Determine the (X, Y) coordinate at the center of the cell enclosing the given text.  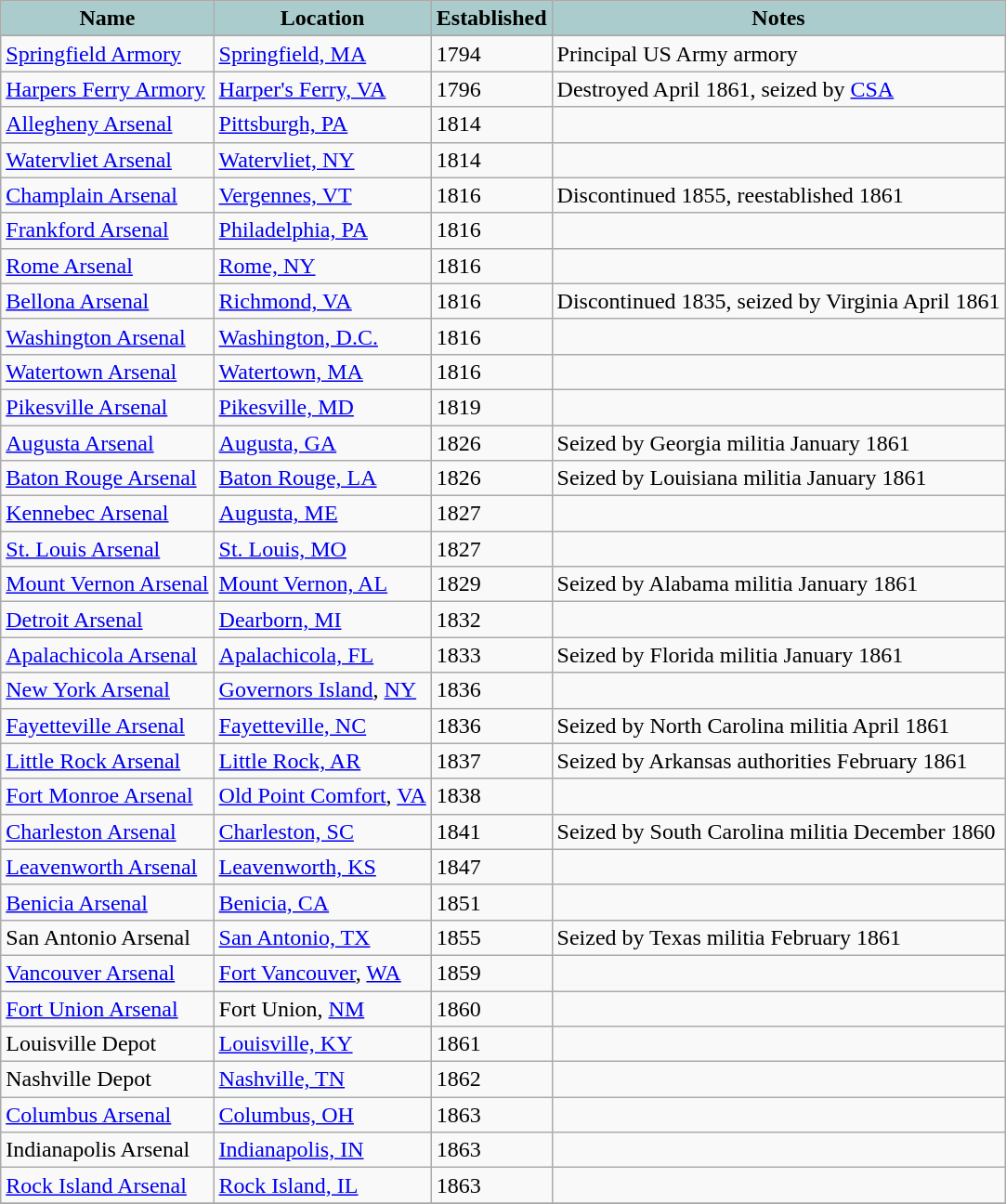
St. Louis Arsenal (108, 549)
Charleston, SC (322, 831)
1861 (491, 1044)
Seized by North Carolina militia April 1861 (778, 726)
Harper's Ferry, VA (322, 89)
Fayetteville Arsenal (108, 726)
Governors Island, NY (322, 690)
Benicia, CA (322, 902)
Pittsburgh, PA (322, 124)
Little Rock, AR (322, 761)
Principal US Army armory (778, 54)
Augusta, GA (322, 443)
Leavenworth Arsenal (108, 867)
Fort Monroe Arsenal (108, 796)
Seized by Louisiana militia January 1861 (778, 478)
Established (491, 19)
Seized by South Carolina militia December 1860 (778, 831)
Augusta Arsenal (108, 443)
Rome, NY (322, 266)
1819 (491, 407)
Fort Union Arsenal (108, 1008)
Louisville, KY (322, 1044)
1838 (491, 796)
Baton Rouge Arsenal (108, 478)
Nashville Depot (108, 1080)
Watertown, MA (322, 372)
Springfield, MA (322, 54)
1859 (491, 973)
Location (322, 19)
Little Rock Arsenal (108, 761)
Washington Arsenal (108, 336)
New York Arsenal (108, 690)
Philadelphia, PA (322, 230)
Augusta, ME (322, 514)
Discontinued 1835, seized by Virginia April 1861 (778, 301)
1847 (491, 867)
Rock Island, IL (322, 1185)
Louisville Depot (108, 1044)
Pikesville, MD (322, 407)
Indianapolis Arsenal (108, 1150)
1794 (491, 54)
Detroit Arsenal (108, 620)
1832 (491, 620)
Seized by Alabama militia January 1861 (778, 584)
Mount Vernon, AL (322, 584)
1796 (491, 89)
Columbus Arsenal (108, 1115)
Bellona Arsenal (108, 301)
Notes (778, 19)
Watervliet Arsenal (108, 160)
Nashville, TN (322, 1080)
Seized by Texas militia February 1861 (778, 937)
1851 (491, 902)
Apalachicola Arsenal (108, 655)
Destroyed April 1861, seized by CSA (778, 89)
San Antonio, TX (322, 937)
Fort Union, NM (322, 1008)
Vergennes, VT (322, 195)
Seized by Georgia militia January 1861 (778, 443)
Rock Island Arsenal (108, 1185)
Apalachicola, FL (322, 655)
1829 (491, 584)
Watertown Arsenal (108, 372)
1860 (491, 1008)
Kennebec Arsenal (108, 514)
Pikesville Arsenal (108, 407)
Richmond, VA (322, 301)
Vancouver Arsenal (108, 973)
Rome Arsenal (108, 266)
St. Louis, MO (322, 549)
Seized by Arkansas authorities February 1861 (778, 761)
Fayetteville, NC (322, 726)
Allegheny Arsenal (108, 124)
Leavenworth, KS (322, 867)
1837 (491, 761)
Old Point Comfort, VA (322, 796)
Discontinued 1855, reestablished 1861 (778, 195)
Springfield Armory (108, 54)
1841 (491, 831)
Washington, D.C. (322, 336)
Columbus, OH (322, 1115)
Charleston Arsenal (108, 831)
Seized by Florida militia January 1861 (778, 655)
1862 (491, 1080)
Harpers Ferry Armory (108, 89)
Dearborn, MI (322, 620)
1833 (491, 655)
Mount Vernon Arsenal (108, 584)
Fort Vancouver, WA (322, 973)
San Antonio Arsenal (108, 937)
Champlain Arsenal (108, 195)
1855 (491, 937)
Benicia Arsenal (108, 902)
Baton Rouge, LA (322, 478)
Name (108, 19)
Indianapolis, IN (322, 1150)
Frankford Arsenal (108, 230)
Watervliet, NY (322, 160)
